Return the (x, y) coordinate for the center point of the cell that contains the specified text.  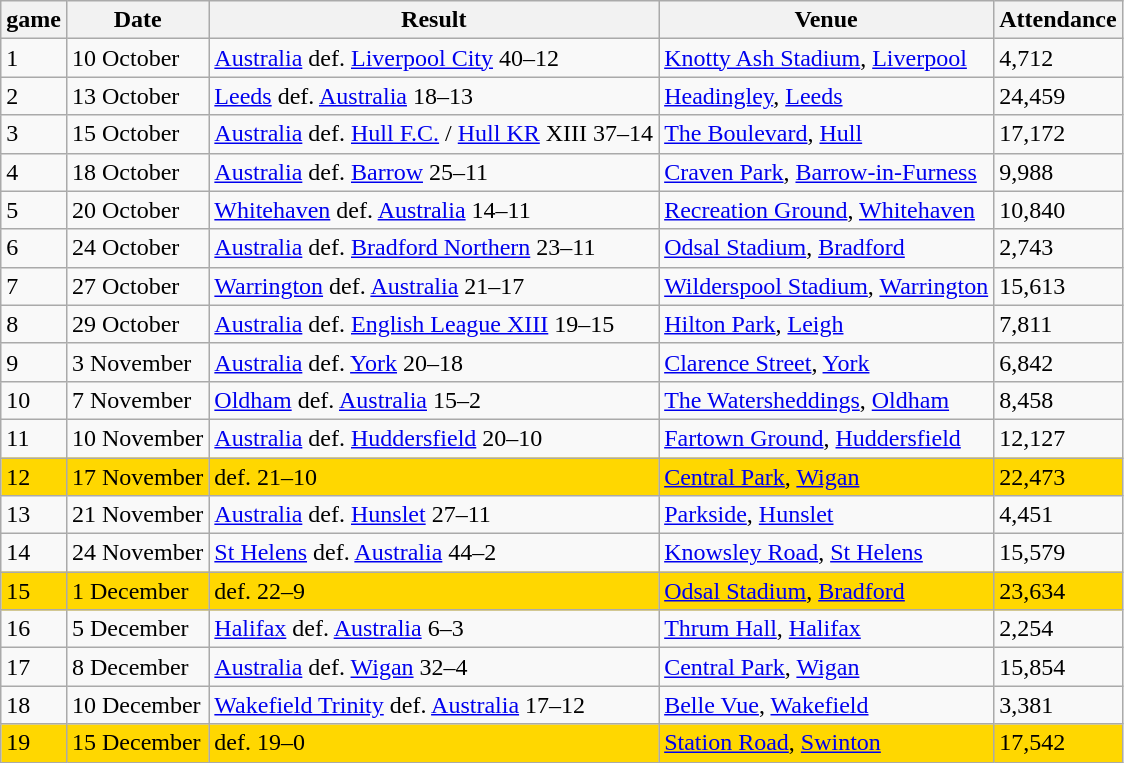
Australia def. Hunslet 27–11 (434, 515)
Attendance (1058, 20)
17,172 (1058, 134)
2,254 (1058, 629)
22,473 (1058, 477)
4,712 (1058, 58)
Parkside, Hunslet (826, 515)
Thrum Hall, Halifax (826, 629)
def. 22–9 (434, 591)
Wilderspool Stadium, Warrington (826, 286)
5 December (137, 629)
St Helens def. Australia 44–2 (434, 553)
Hilton Park, Leigh (826, 324)
Knotty Ash Stadium, Liverpool (826, 58)
24 November (137, 553)
Australia def. Huddersfield 20–10 (434, 438)
Australia def. Liverpool City 40–12 (434, 58)
Australia def. Wigan 32–4 (434, 667)
17 November (137, 477)
19 (34, 743)
7 (34, 286)
Halifax def. Australia 6–3 (434, 629)
5 (34, 210)
Venue (826, 20)
12 (34, 477)
8 (34, 324)
11 (34, 438)
18 (34, 705)
Knowsley Road, St Helens (826, 553)
The Boulevard, Hull (826, 134)
2 (34, 96)
15,613 (1058, 286)
13 (34, 515)
Australia def. Bradford Northern 23–11 (434, 248)
Headingley, Leeds (826, 96)
24,459 (1058, 96)
def. 19–0 (434, 743)
24 October (137, 248)
3,381 (1058, 705)
21 November (137, 515)
12,127 (1058, 438)
15 October (137, 134)
18 October (137, 172)
Warrington def. Australia 21–17 (434, 286)
10 December (137, 705)
9 (34, 362)
1 December (137, 591)
10 November (137, 438)
4,451 (1058, 515)
27 October (137, 286)
20 October (137, 210)
15,854 (1058, 667)
Clarence Street, York (826, 362)
15 December (137, 743)
17 (34, 667)
14 (34, 553)
Fartown Ground, Huddersfield (826, 438)
7,811 (1058, 324)
Recreation Ground, Whitehaven (826, 210)
Result (434, 20)
10 October (137, 58)
9,988 (1058, 172)
6,842 (1058, 362)
Date (137, 20)
Oldham def. Australia 15–2 (434, 400)
15 (34, 591)
10,840 (1058, 210)
game (34, 20)
def. 21–10 (434, 477)
The Watersheddings, Oldham (826, 400)
1 (34, 58)
Australia def. York 20–18 (434, 362)
8 December (137, 667)
29 October (137, 324)
17,542 (1058, 743)
6 (34, 248)
8,458 (1058, 400)
Australia def. Hull F.C. / Hull KR XIII 37–14 (434, 134)
3 November (137, 362)
3 (34, 134)
13 October (137, 96)
23,634 (1058, 591)
Australia def. Barrow 25–11 (434, 172)
2,743 (1058, 248)
Leeds def. Australia 18–13 (434, 96)
Australia def. English League XIII 19–15 (434, 324)
Station Road, Swinton (826, 743)
Wakefield Trinity def. Australia 17–12 (434, 705)
15,579 (1058, 553)
Whitehaven def. Australia 14–11 (434, 210)
10 (34, 400)
7 November (137, 400)
16 (34, 629)
Belle Vue, Wakefield (826, 705)
4 (34, 172)
Craven Park, Barrow-in-Furness (826, 172)
